From the cell containing the given text, extract its center point as (x, y) coordinate. 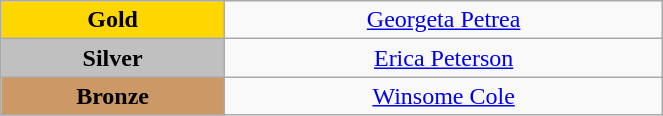
Bronze (113, 96)
Gold (113, 20)
Georgeta Petrea (443, 20)
Silver (113, 58)
Erica Peterson (443, 58)
Winsome Cole (443, 96)
